Determine the (X, Y) coordinate at the center of the cell enclosing the given text.  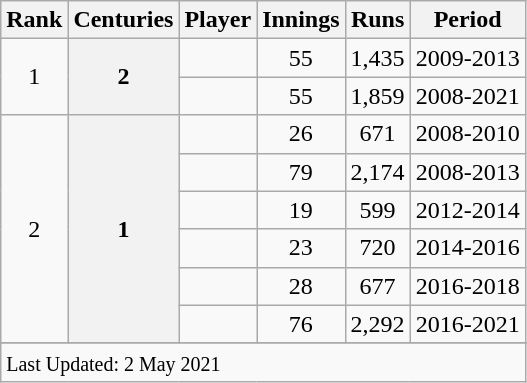
Player (218, 20)
79 (301, 172)
677 (378, 286)
2009-2013 (468, 58)
671 (378, 134)
2,292 (378, 324)
720 (378, 248)
Runs (378, 20)
Innings (301, 20)
2012-2014 (468, 210)
Period (468, 20)
2016-2018 (468, 286)
2008-2013 (468, 172)
26 (301, 134)
19 (301, 210)
2,174 (378, 172)
2008-2010 (468, 134)
Last Updated: 2 May 2021 (263, 362)
2008-2021 (468, 96)
Centuries (124, 20)
Rank (34, 20)
1,435 (378, 58)
2014-2016 (468, 248)
2016-2021 (468, 324)
23 (301, 248)
1,859 (378, 96)
76 (301, 324)
28 (301, 286)
599 (378, 210)
